Return (X, Y) of the center of cell containing provided text 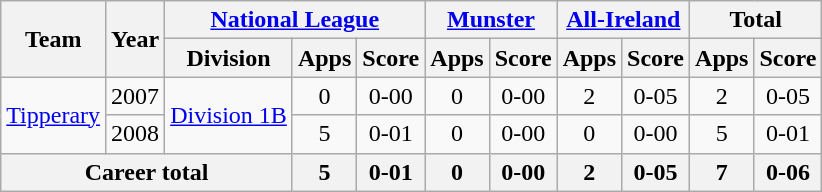
Total (756, 20)
All-Ireland (623, 20)
Career total (147, 172)
Team (54, 39)
2007 (136, 96)
Year (136, 39)
Tipperary (54, 115)
7 (722, 172)
Division 1B (229, 115)
Division (229, 58)
0-06 (788, 172)
2008 (136, 134)
Munster (491, 20)
National League (295, 20)
